Pinpoint the cell where the given text exists, returning its [X, Y] midpoint coordinate. 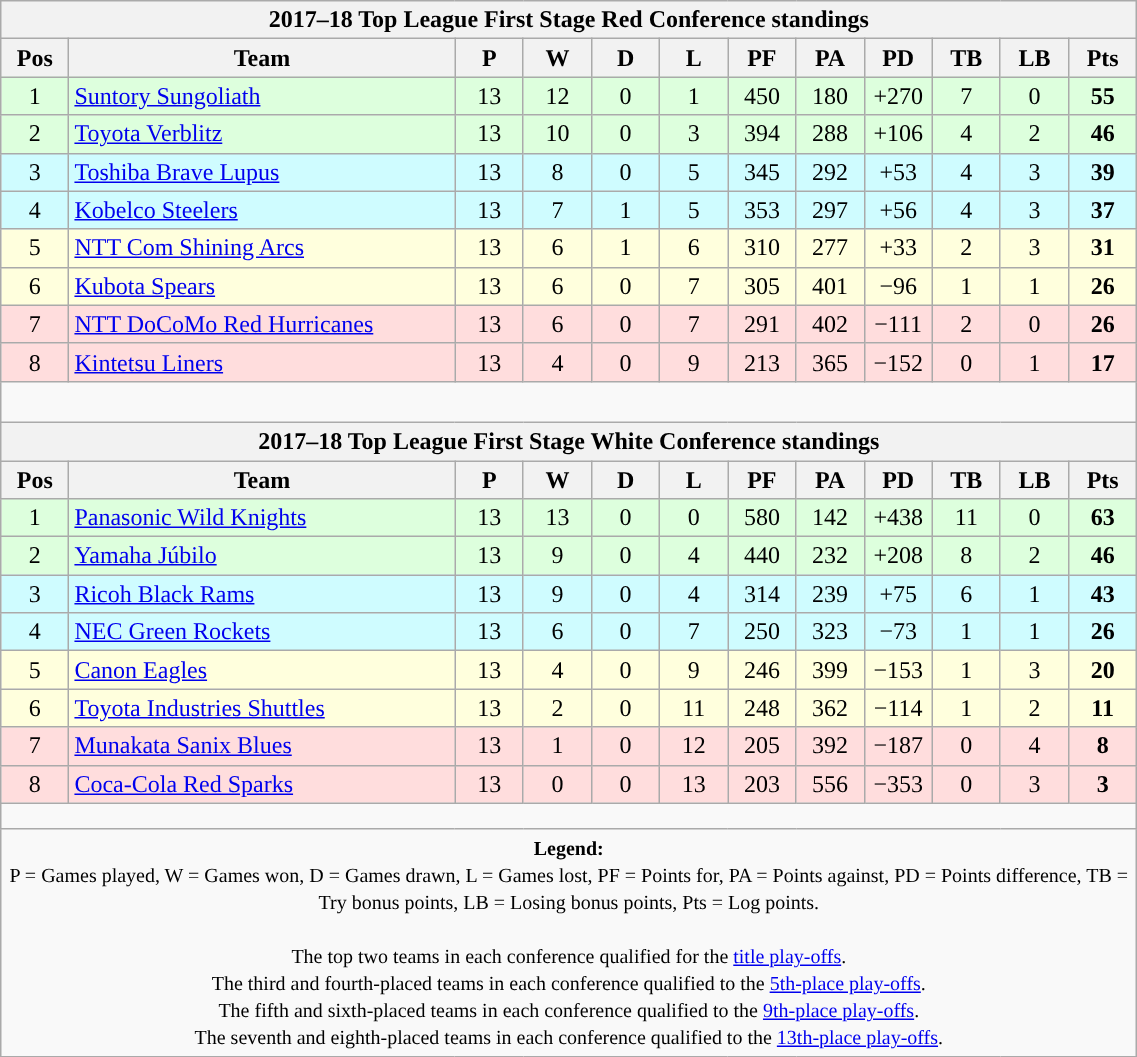
+208 [898, 556]
Munakata Sanix Blues [262, 746]
401 [830, 286]
248 [762, 708]
Canon Eagles [262, 670]
203 [762, 784]
288 [830, 134]
2017–18 Top League First Stage White Conference standings [569, 441]
−353 [898, 784]
399 [830, 670]
43 [1103, 594]
−111 [898, 324]
250 [762, 632]
353 [762, 210]
NTT Com Shining Arcs [262, 248]
37 [1103, 210]
NEC Green Rockets [262, 632]
180 [830, 96]
142 [830, 518]
365 [830, 362]
Toyota Verblitz [262, 134]
232 [830, 556]
+106 [898, 134]
Toshiba Brave Lupus [262, 172]
Kintetsu Liners [262, 362]
314 [762, 594]
55 [1103, 96]
292 [830, 172]
Kobelco Steelers [262, 210]
+33 [898, 248]
305 [762, 286]
277 [830, 248]
−152 [898, 362]
+75 [898, 594]
291 [762, 324]
345 [762, 172]
−73 [898, 632]
Panasonic Wild Knights [262, 518]
440 [762, 556]
Yamaha Júbilo [262, 556]
Toyota Industries Shuttles [262, 708]
392 [830, 746]
31 [1103, 248]
39 [1103, 172]
394 [762, 134]
17 [1103, 362]
20 [1103, 670]
+438 [898, 518]
−153 [898, 670]
Suntory Sungoliath [262, 96]
450 [762, 96]
362 [830, 708]
323 [830, 632]
213 [762, 362]
−96 [898, 286]
+56 [898, 210]
+270 [898, 96]
297 [830, 210]
+53 [898, 172]
2017–18 Top League First Stage Red Conference standings [569, 20]
−187 [898, 746]
310 [762, 248]
205 [762, 746]
239 [830, 594]
246 [762, 670]
580 [762, 518]
402 [830, 324]
10 [557, 134]
63 [1103, 518]
NTT DoCoMo Red Hurricanes [262, 324]
Kubota Spears [262, 286]
Ricoh Black Rams [262, 594]
Coca-Cola Red Sparks [262, 784]
−114 [898, 708]
556 [830, 784]
